Extract the (x, y) coordinate from the center of the cell holding the provided text.  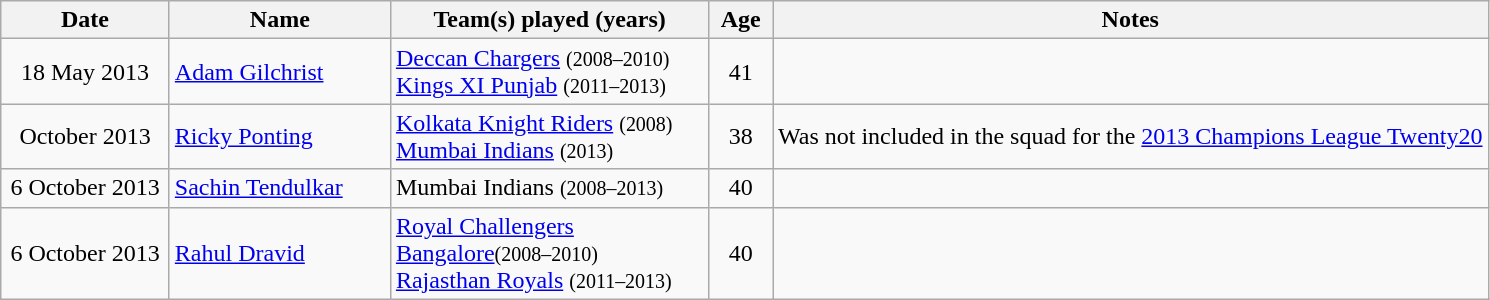
Rahul Dravid (280, 253)
Notes (1130, 20)
Was not included in the squad for the 2013 Champions League Twenty20 (1130, 136)
Name (280, 20)
Age (741, 20)
October 2013 (86, 136)
Deccan Chargers (2008–2010)Kings XI Punjab (2011–2013) (550, 72)
Kolkata Knight Riders (2008)Mumbai Indians (2013) (550, 136)
Sachin Tendulkar (280, 188)
18 May 2013 (86, 72)
Ricky Ponting (280, 136)
38 (741, 136)
Date (86, 20)
Adam Gilchrist (280, 72)
Mumbai Indians (2008–2013) (550, 188)
Royal Challengers Bangalore(2008–2010)Rajasthan Royals (2011–2013) (550, 253)
41 (741, 72)
Team(s) played (years) (550, 20)
